Scan for the cell matching the given text and deliver its (x, y) coordinate at center. 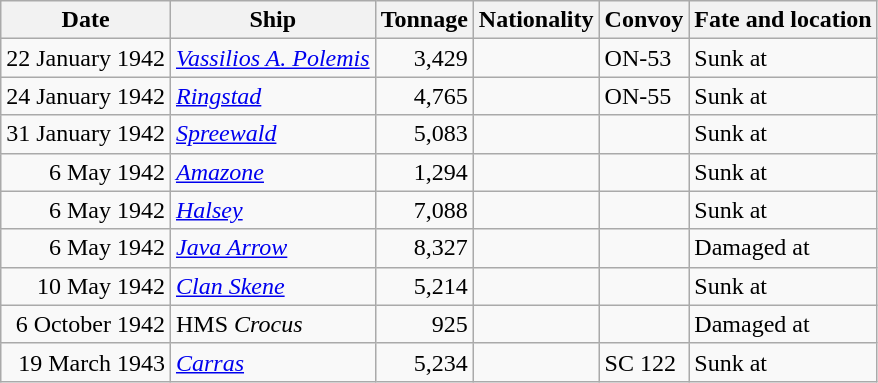
6 October 1942 (86, 324)
8,327 (424, 248)
Ship (272, 20)
ON-53 (644, 58)
Convoy (644, 20)
Halsey (272, 210)
Vassilios A. Polemis (272, 58)
5,214 (424, 286)
7,088 (424, 210)
19 March 1943 (86, 362)
5,234 (424, 362)
Nationality (536, 20)
10 May 1942 (86, 286)
HMS Crocus (272, 324)
SC 122 (644, 362)
4,765 (424, 96)
Carras (272, 362)
1,294 (424, 172)
Amazone (272, 172)
Clan Skene (272, 286)
ON-55 (644, 96)
31 January 1942 (86, 134)
24 January 1942 (86, 96)
Tonnage (424, 20)
925 (424, 324)
22 January 1942 (86, 58)
Fate and location (783, 20)
5,083 (424, 134)
3,429 (424, 58)
Date (86, 20)
Spreewald (272, 134)
Ringstad (272, 96)
Java Arrow (272, 248)
